Return the [X, Y] coordinate for the center point of the cell that contains the specified text.  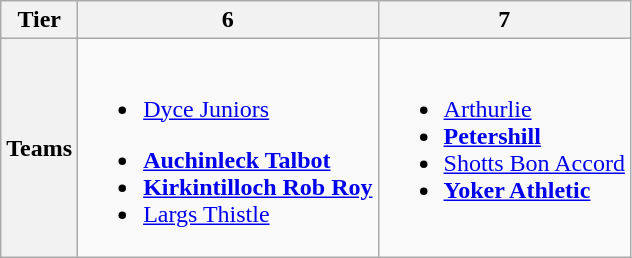
6 [228, 20]
Teams [40, 148]
Dyce JuniorsAuchinleck TalbotKirkintilloch Rob RoyLargs Thistle [228, 148]
7 [504, 20]
ArthurliePetershillShotts Bon AccordYoker Athletic [504, 148]
Tier [40, 20]
